Locate the cell with the specified text and output its [x, y] center coordinate. 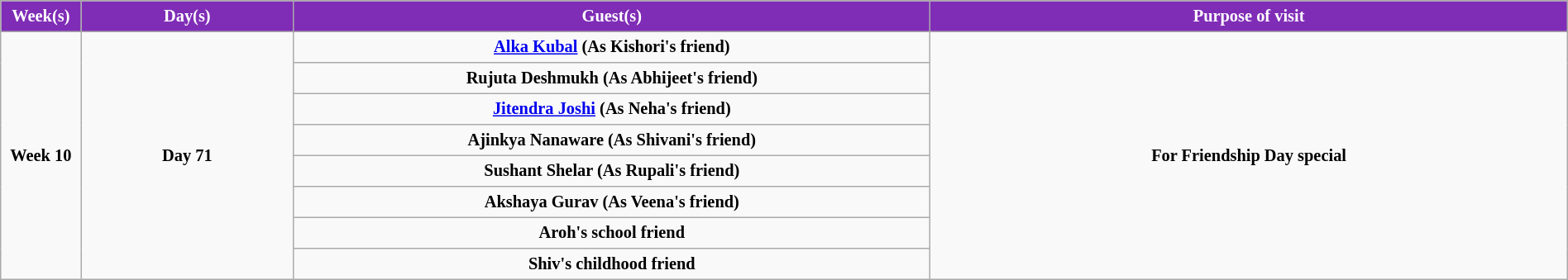
Day(s) [187, 16]
Day 71 [187, 155]
Week 10 [41, 155]
For Friendship Day special [1249, 155]
Guest(s) [612, 16]
Alka Kubal (As Kishori's friend) [612, 47]
Aroh's school friend [612, 233]
Sushant Shelar (As Rupali's friend) [612, 171]
Rujuta Deshmukh (As Abhijeet's friend) [612, 78]
Ajinkya Nanaware (As Shivani's friend) [612, 140]
Purpose of visit [1249, 16]
Shiv's childhood friend [612, 263]
Akshaya Gurav (As Veena's friend) [612, 202]
Jitendra Joshi (As Neha's friend) [612, 109]
Week(s) [41, 16]
